Find where the given text appears and provide that cell's center as [x, y] coordinate. 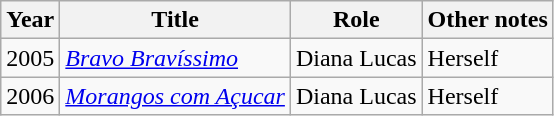
Role [356, 20]
Other notes [488, 20]
Title [176, 20]
2006 [30, 96]
Bravo Bravíssimo [176, 58]
Year [30, 20]
Morangos com Açucar [176, 96]
2005 [30, 58]
